For the text-containing cell, return its midpoint in [X, Y] coordinate format. 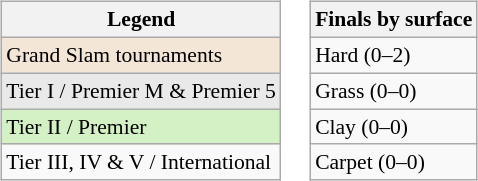
Carpet (0–0) [394, 162]
Tier I / Premier M & Premier 5 [141, 91]
Grand Slam tournaments [141, 55]
Tier III, IV & V / International [141, 162]
Grass (0–0) [394, 91]
Clay (0–0) [394, 127]
Hard (0–2) [394, 55]
Legend [141, 20]
Finals by surface [394, 20]
Tier II / Premier [141, 127]
